Return the (x, y) coordinate for the center point of the cell that contains the specified text.  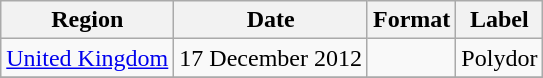
Polydor (500, 58)
17 December 2012 (271, 58)
Format (411, 20)
United Kingdom (88, 58)
Date (271, 20)
Region (88, 20)
Label (500, 20)
